Pinpoint the cell where the given text exists, returning its (x, y) midpoint coordinate. 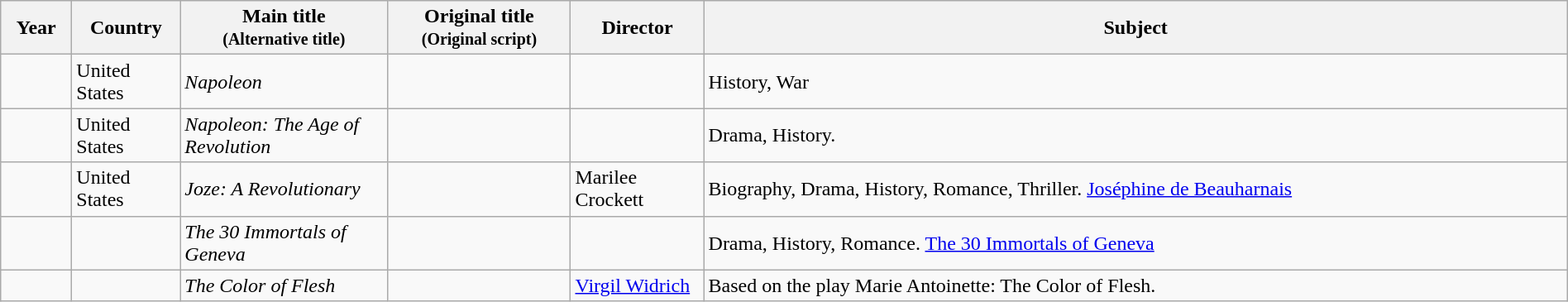
Virgil Widrich (637, 285)
Napoleon: The Age of Revolution (284, 136)
Drama, History, Romance. The 30 Immortals of Geneva (1135, 243)
Subject (1135, 28)
The 30 Immortals of Geneva (284, 243)
Country (126, 28)
Drama, History. (1135, 136)
Main title(Alternative title) (284, 28)
Based on the play Marie Antoinette: The Color of Flesh. (1135, 285)
Biography, Drama, History, Romance, Thriller. Joséphine de Beauharnais (1135, 189)
Joze: A Revolutionary (284, 189)
Marilee Crockett (637, 189)
Original title(Original script) (480, 28)
Napoleon (284, 81)
The Color of Flesh (284, 285)
History, War (1135, 81)
Year (36, 28)
Director (637, 28)
